Output the (x, y) coordinate of the center of the cell containing the given text.  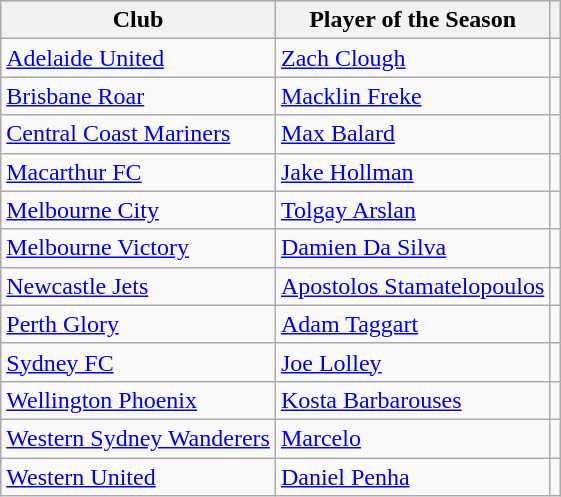
Central Coast Mariners (138, 134)
Macklin Freke (412, 96)
Joe Lolley (412, 362)
Adelaide United (138, 58)
Western Sydney Wanderers (138, 438)
Marcelo (412, 438)
Kosta Barbarouses (412, 400)
Apostolos Stamatelopoulos (412, 286)
Tolgay Arslan (412, 210)
Melbourne City (138, 210)
Melbourne Victory (138, 248)
Max Balard (412, 134)
Club (138, 20)
Sydney FC (138, 362)
Player of the Season (412, 20)
Perth Glory (138, 324)
Macarthur FC (138, 172)
Adam Taggart (412, 324)
Wellington Phoenix (138, 400)
Daniel Penha (412, 477)
Zach Clough (412, 58)
Newcastle Jets (138, 286)
Jake Hollman (412, 172)
Brisbane Roar (138, 96)
Western United (138, 477)
Damien Da Silva (412, 248)
